Return the (X, Y) coordinate for the center point of the cell that contains the specified text.  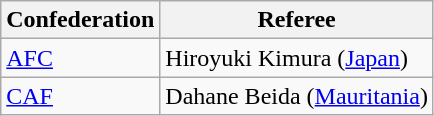
AFC (80, 58)
Hiroyuki Kimura (Japan) (297, 58)
Confederation (80, 20)
Referee (297, 20)
Dahane Beida (Mauritania) (297, 96)
CAF (80, 96)
